Detect which cell encompasses the target text, then output its [x, y] center coordinate. 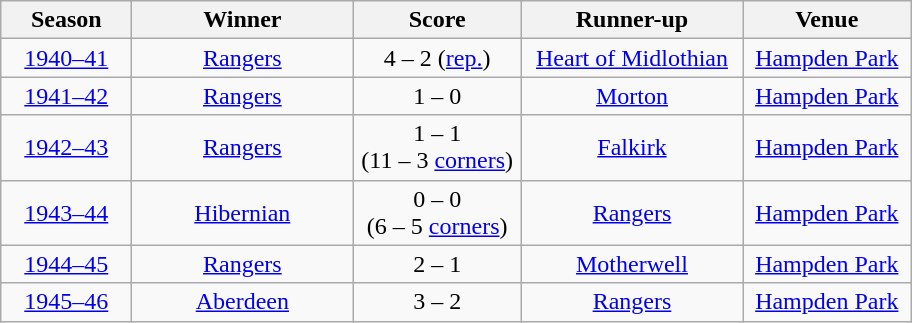
1 – 1(11 – 3 corners) [438, 148]
Aberdeen [242, 302]
1940–41 [66, 58]
Morton [632, 96]
Season [66, 20]
Score [438, 20]
3 – 2 [438, 302]
1942–43 [66, 148]
Winner [242, 20]
Falkirk [632, 148]
2 – 1 [438, 264]
Runner-up [632, 20]
1941–42 [66, 96]
Motherwell [632, 264]
4 – 2 (rep.) [438, 58]
1943–44 [66, 212]
0 – 0(6 – 5 corners) [438, 212]
1945–46 [66, 302]
1 – 0 [438, 96]
Hibernian [242, 212]
Heart of Midlothian [632, 58]
Venue [826, 20]
1944–45 [66, 264]
